From the cell containing the given text, extract its center point as [x, y] coordinate. 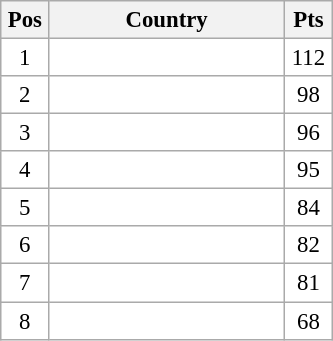
84 [308, 208]
8 [25, 321]
95 [308, 170]
96 [308, 133]
98 [308, 95]
7 [25, 283]
Pts [308, 20]
68 [308, 321]
Pos [25, 20]
112 [308, 58]
2 [25, 95]
1 [25, 58]
81 [308, 283]
5 [25, 208]
4 [25, 170]
82 [308, 245]
Country [167, 20]
6 [25, 245]
3 [25, 133]
